From the cell containing the given text, extract its center point as [x, y] coordinate. 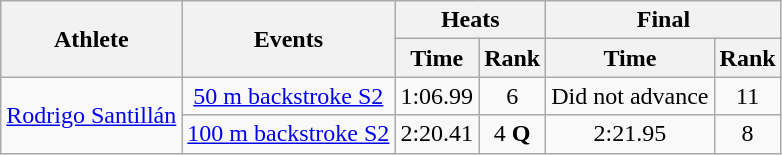
100 m backstroke S2 [288, 134]
2:21.95 [630, 134]
4 Q [512, 134]
Athlete [92, 39]
2:20.41 [437, 134]
50 m backstroke S2 [288, 96]
1:06.99 [437, 96]
6 [512, 96]
8 [748, 134]
Rodrigo Santillán [92, 115]
Events [288, 39]
Heats [470, 20]
Final [664, 20]
Did not advance [630, 96]
11 [748, 96]
